For the text-containing cell, return its midpoint in [x, y] coordinate format. 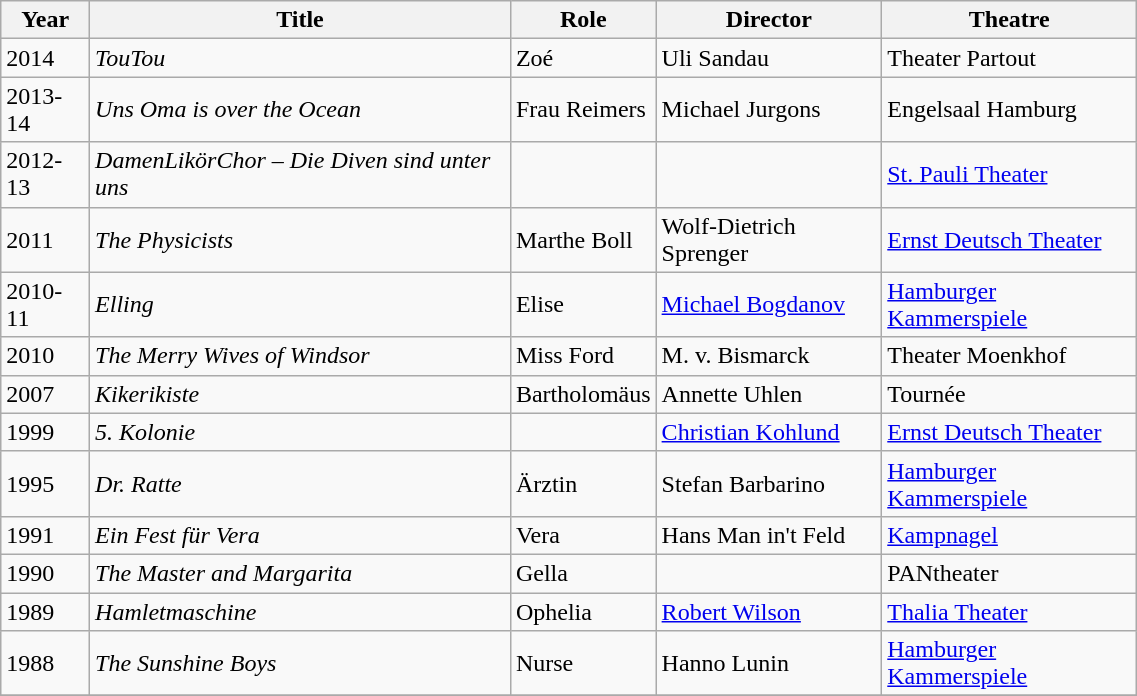
1989 [46, 611]
The Master and Margarita [300, 573]
Uli Sandau [769, 58]
1990 [46, 573]
Christian Kohlund [769, 432]
Michael Jurgons [769, 110]
2012-13 [46, 174]
Theater Moenkhof [1010, 356]
M. v. Bismarck [769, 356]
Engelsaal Hamburg [1010, 110]
Bartholomäus [583, 394]
Ärztin [583, 484]
Zoé [583, 58]
2007 [46, 394]
Tournée [1010, 394]
Elise [583, 304]
Dr. Ratte [300, 484]
DamenLikörChor – Die Diven sind unter uns [300, 174]
Robert Wilson [769, 611]
Year [46, 20]
Kampnagel [1010, 535]
1995 [46, 484]
Title [300, 20]
Hamletmaschine [300, 611]
Marthe Boll [583, 240]
2013-14 [46, 110]
Miss Ford [583, 356]
1999 [46, 432]
2011 [46, 240]
Wolf-Dietrich Sprenger [769, 240]
Michael Bogdanov [769, 304]
Theatre [1010, 20]
Ophelia [583, 611]
1988 [46, 664]
Annette Uhlen [769, 394]
Gella [583, 573]
Hanno Lunin [769, 664]
Theater Partout [1010, 58]
Uns Oma is over the Ocean [300, 110]
The Merry Wives of Windsor [300, 356]
St. Pauli Theater [1010, 174]
Vera [583, 535]
The Sunshine Boys [300, 664]
Role [583, 20]
Ein Fest für Vera [300, 535]
Hans Man in't Feld [769, 535]
Director [769, 20]
Kikerikiste [300, 394]
2010-11 [46, 304]
Frau Reimers [583, 110]
PANtheater [1010, 573]
Elling [300, 304]
The Physicists [300, 240]
Thalia Theater [1010, 611]
Nurse [583, 664]
2010 [46, 356]
2014 [46, 58]
TouTou [300, 58]
Stefan Barbarino [769, 484]
5. Kolonie [300, 432]
1991 [46, 535]
